Scan for the cell matching the given text and deliver its (X, Y) coordinate at center. 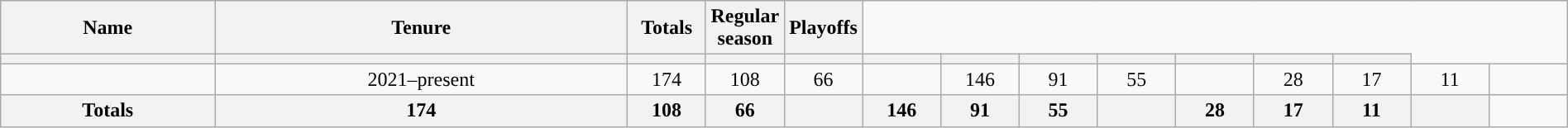
Regular season (744, 28)
Tenure (422, 28)
Name (108, 28)
2021–present (422, 79)
Playoffs (824, 28)
